Output the [x, y] coordinate of the center of the cell containing the given text.  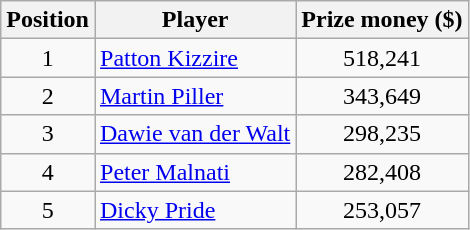
343,649 [382, 96]
Peter Malnati [194, 172]
Position [48, 20]
518,241 [382, 58]
Prize money ($) [382, 20]
Patton Kizzire [194, 58]
4 [48, 172]
2 [48, 96]
Dicky Pride [194, 210]
1 [48, 58]
Player [194, 20]
253,057 [382, 210]
Dawie van der Walt [194, 134]
5 [48, 210]
282,408 [382, 172]
Martin Piller [194, 96]
298,235 [382, 134]
3 [48, 134]
